Pinpoint the cell where the given text exists, returning its [X, Y] midpoint coordinate. 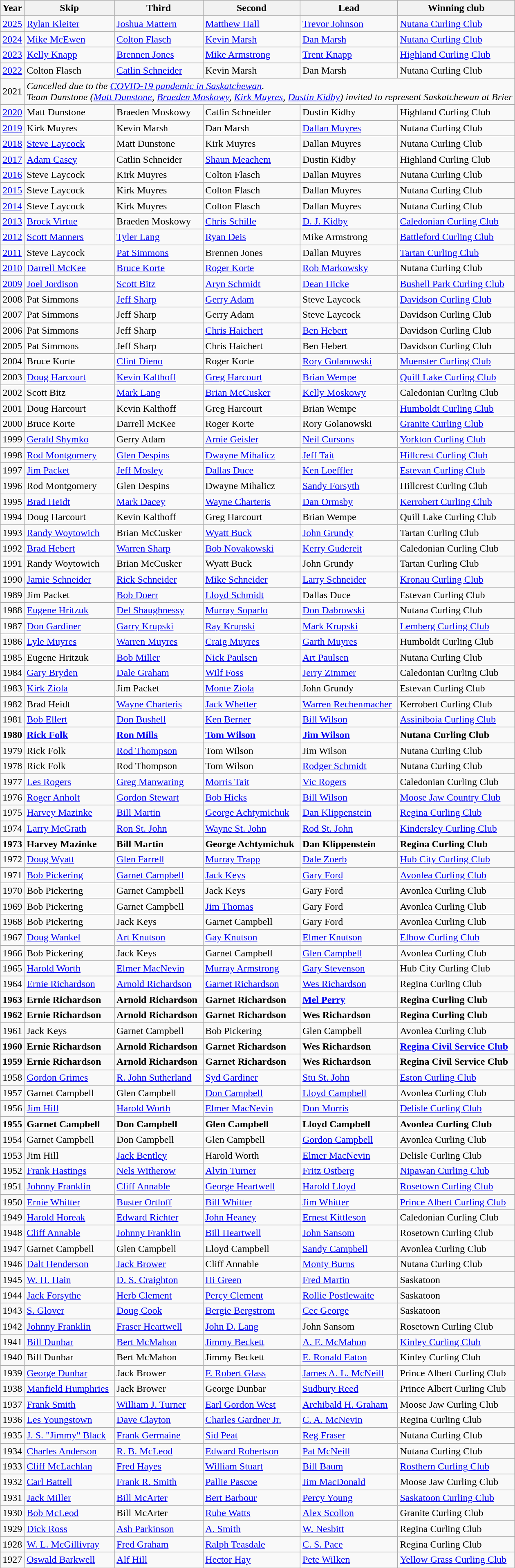
Third [159, 8]
1968 [12, 922]
Oswald Barkwell [69, 1560]
Les Rogers [69, 782]
Gay Knutson [252, 937]
Mike Schneider [252, 579]
W. H. Hain [69, 1280]
Mark Krupski [349, 626]
Dean Hicke [349, 284]
2011 [12, 253]
Dale Graham [159, 673]
A. Smith [252, 1529]
1971 [12, 875]
Monty Burns [349, 1264]
Bert Barbour [252, 1498]
Frank Hastings [69, 1171]
Fritz Ostberg [349, 1171]
1947 [12, 1249]
Warren Sharp [159, 548]
1964 [12, 984]
1978 [12, 766]
Ray Krupski [252, 626]
2020 [12, 112]
Ralph Teasdale [252, 1544]
C. A. McNevin [349, 1420]
1954 [12, 1140]
Kronau Curling Club [456, 579]
Year [12, 8]
1934 [12, 1451]
George Heartwell [252, 1186]
2018 [12, 144]
Scott Manners [69, 237]
1975 [12, 813]
Joshua Mattern [159, 24]
Second [252, 8]
1995 [12, 502]
1927 [12, 1560]
Alvin Turner [252, 1171]
Fraser Heartwell [159, 1326]
1960 [12, 1046]
Garry Krupski [159, 626]
1935 [12, 1435]
1948 [12, 1233]
Lead [349, 8]
2025 [12, 24]
Bill Baum [349, 1467]
1970 [12, 891]
2002 [12, 393]
Kelly Knapp [69, 55]
1969 [12, 906]
Gerald Shymko [69, 439]
1965 [12, 969]
1939 [12, 1373]
Syd Gardiner [252, 1077]
1974 [12, 828]
1936 [12, 1420]
Ken Berner [252, 720]
1952 [12, 1171]
Vic Rogers [349, 782]
Aryn Schmidt [252, 284]
Rylan Kleiter [69, 24]
Shaun Meachem [252, 159]
Trevor Johnson [349, 24]
Jack Forsythe [69, 1295]
F. Robert Glass [252, 1373]
Ryan Deis [252, 237]
Muenster Curling Club [456, 361]
Bill Heartwell [252, 1233]
Fred Hayes [159, 1467]
Sandy Campbell [349, 1249]
Gordon Stewart [159, 797]
1983 [12, 688]
Alex Scollon [349, 1513]
1991 [12, 564]
Earl Gordon West [252, 1404]
2003 [12, 377]
Pallie Pascoe [252, 1482]
Fred Graham [159, 1544]
Nels Witherow [159, 1171]
Bob Novakowski [252, 548]
Garth Muyres [349, 642]
1973 [12, 844]
Rod St. John [349, 828]
1963 [12, 1000]
2015 [12, 190]
Gordon Grimes [69, 1077]
Lloyd Schmidt [252, 595]
Sudbury Reed [349, 1389]
Mark Dacey [159, 502]
1958 [12, 1077]
1980 [12, 735]
Doug Wankel [69, 937]
Edward Richter [159, 1218]
1956 [12, 1108]
R. B. McLeod [159, 1451]
Moose Jaw Country Club [456, 797]
Jack Miller [69, 1498]
Kelly Moskowy [349, 393]
Battleford Curling Club [456, 237]
2016 [12, 175]
Reg Fraser [349, 1435]
2013 [12, 222]
Doug Wyatt [69, 859]
Frank Germaine [159, 1435]
1942 [12, 1326]
Skip [69, 8]
D. S. Craighton [159, 1280]
Roger Anholt [69, 797]
Chris Schille [252, 222]
Charles Gardner Jr. [252, 1420]
Gary Stevenson [349, 969]
Rube Watts [252, 1513]
Bob Ellert [69, 720]
Don Bushell [159, 720]
2012 [12, 237]
Joel Jordison [69, 284]
C. S. Pace [349, 1544]
Bob McLeod [69, 1513]
Alf Hill [159, 1560]
Jack Bentley [159, 1155]
Larry McGrath [69, 828]
Jeff Tait [349, 455]
Cliff McLachlan [69, 1467]
Herb Clement [159, 1295]
1962 [12, 1015]
1928 [12, 1544]
2007 [12, 315]
Percy Clement [252, 1295]
Assiniboia Curling Club [456, 720]
William Stuart [252, 1467]
Elbow Curling Club [456, 937]
2009 [12, 284]
2024 [12, 39]
Dan Ormsby [349, 502]
2021 [12, 92]
1931 [12, 1498]
Larry Schneider [349, 579]
2017 [12, 159]
Ernie Whitter [69, 1202]
1998 [12, 455]
1986 [12, 642]
James A. L. McNeill [349, 1373]
Wayne St. John [252, 828]
Murray Armstrong [252, 969]
Adam Casey [69, 159]
Kerry Gudereit [349, 548]
Glen Farrell [159, 859]
1949 [12, 1218]
Kindersley Curling Club [456, 828]
William J. Turner [159, 1404]
1988 [12, 610]
Del Shaughnessy [159, 610]
1966 [12, 953]
Dick Ross [69, 1529]
Fred Martin [349, 1280]
1984 [12, 673]
Pat McNeill [349, 1451]
Carl Battell [69, 1482]
Hector Hay [252, 1560]
Don Morris [349, 1108]
Dale Zoerb [349, 859]
1989 [12, 595]
2014 [12, 206]
J. S. "Jimmy" Black [69, 1435]
Mark Lang [159, 393]
Charles Anderson [69, 1451]
Art Paulsen [349, 657]
Pete Wilken [349, 1560]
1987 [12, 626]
1930 [12, 1513]
E. Ronald Eaton [349, 1357]
1946 [12, 1264]
2022 [12, 70]
1944 [12, 1295]
1990 [12, 579]
Jack Whetter [252, 704]
Archibald H. Graham [349, 1404]
2010 [12, 268]
1967 [12, 937]
Hi Green [252, 1280]
1933 [12, 1467]
1996 [12, 486]
Art Knutson [159, 937]
Mike McEwen [69, 39]
Sid Peat [252, 1435]
1993 [12, 533]
Craig Muyres [252, 642]
Arnie Geisler [252, 439]
1932 [12, 1482]
Nipawan Curling Club [456, 1171]
Jim Whitter [349, 1202]
1997 [12, 471]
Rick Schneider [159, 579]
Frank R. Smith [159, 1482]
1955 [12, 1124]
1994 [12, 517]
Stu St. John [349, 1077]
S. Glover [69, 1311]
1950 [12, 1202]
2004 [12, 361]
Edward Robertson [252, 1451]
A. E. McMahon [349, 1342]
Warren Rechenmacher [349, 704]
Rosthern Curling Club [456, 1467]
Les Youngstown [69, 1420]
1959 [12, 1062]
Eston Curling Club [456, 1077]
2023 [12, 55]
1953 [12, 1155]
2006 [12, 330]
Frank Smith [69, 1404]
1972 [12, 859]
Dalt Henderson [69, 1264]
2001 [12, 408]
Murray Soparlo [252, 610]
Jim Thomas [252, 906]
1985 [12, 657]
John Heaney [252, 1218]
Saskatoon Curling Club [456, 1498]
W. L. McGillivray [69, 1544]
R. John Sutherland [159, 1077]
Tyler Lang [159, 237]
1957 [12, 1093]
2005 [12, 346]
1945 [12, 1280]
1981 [12, 720]
Bushell Park Curling Club [456, 284]
1992 [12, 548]
Jeff Mosley [159, 471]
Nick Paulsen [252, 657]
Bob Doerr [159, 595]
Matthew Hall [252, 24]
Yellow Grass Curling Club [456, 1560]
Yorkton Curling Club [456, 439]
Murray Trapp [252, 859]
Manfield Humphries [69, 1389]
Bergie Bergstrom [252, 1311]
Wilf Foss [252, 673]
Percy Young [349, 1498]
Jim MacDonald [349, 1482]
Morris Tait [252, 782]
Harold Lloyd [349, 1186]
Rodger Schmidt [349, 766]
Rob Markowsky [349, 268]
Buster Ortloff [159, 1202]
1977 [12, 782]
1937 [12, 1404]
Don Dabrowski [349, 610]
Cec George [349, 1311]
Ernest Kittleson [349, 1218]
Brad Hebert [69, 548]
Neil Cursons [349, 439]
2019 [12, 128]
1979 [12, 751]
Jamie Schneider [69, 579]
Kirk Ziola [69, 688]
Ken Loeffler [349, 471]
Don Gardiner [69, 626]
Winning club [456, 8]
Harold Horeak [69, 1218]
Bill Whitter [252, 1202]
Doug Cook [159, 1311]
Greg Manwaring [159, 782]
Ron St. John [159, 828]
Bob Miller [159, 657]
2000 [12, 424]
Warren Muyres [159, 642]
Elmer Knutson [349, 937]
Gordon Campbell [349, 1140]
1976 [12, 797]
Lemberg Curling Club [456, 626]
1951 [12, 1186]
1929 [12, 1529]
1961 [12, 1031]
W. Nesbitt [349, 1529]
1982 [12, 704]
Clint Dieno [159, 361]
1938 [12, 1389]
1940 [12, 1357]
Monte Ziola [252, 688]
Dave Clayton [159, 1420]
Mel Perry [349, 1000]
Jerry Zimmer [349, 673]
Trent Knapp [349, 55]
D. J. Kidby [349, 222]
Ash Parkinson [159, 1529]
Sandy Forsyth [349, 486]
Bob Hicks [252, 797]
1943 [12, 1311]
1941 [12, 1342]
Lyle Muyres [69, 642]
Gary Bryden [69, 673]
Brock Virtue [69, 222]
Ron Mills [159, 735]
2008 [12, 299]
Rollie Postlewaite [349, 1295]
1999 [12, 439]
John D. Lang [252, 1326]
